For the text-containing cell, return its midpoint in (X, Y) coordinate format. 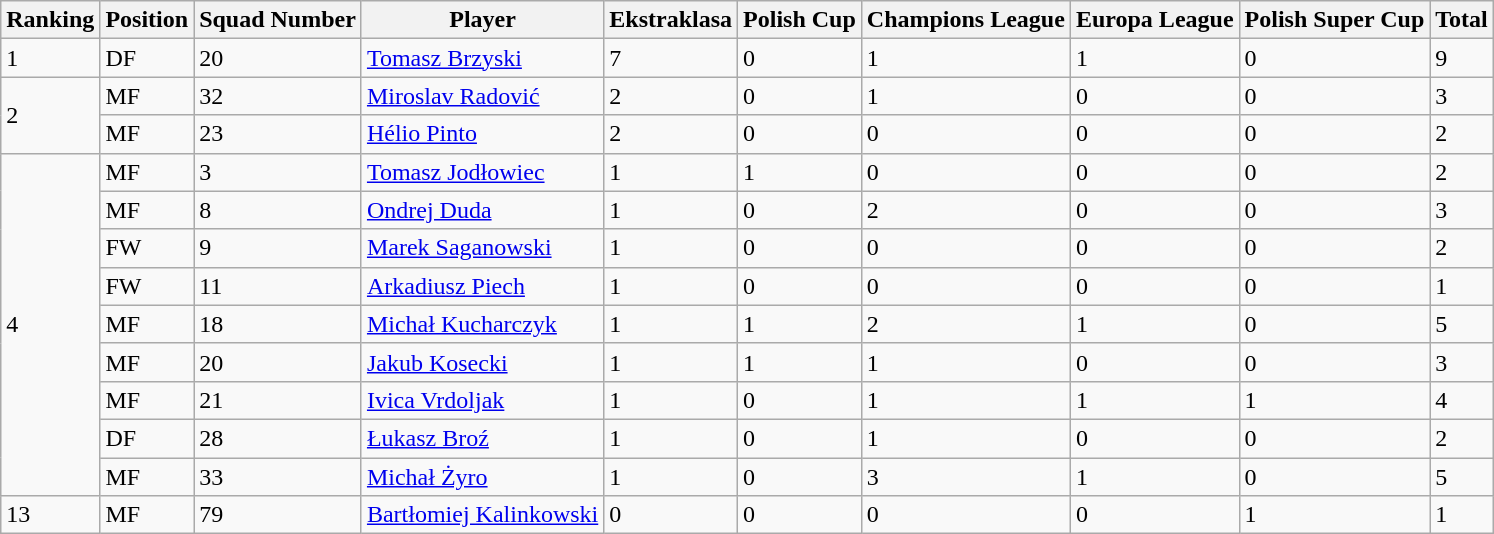
Position (147, 20)
Michał Żyro (482, 477)
11 (278, 286)
28 (278, 438)
Total (1462, 20)
Marek Saganowski (482, 248)
79 (278, 515)
Arkadiusz Piech (482, 286)
Polish Cup (800, 20)
Miroslav Radović (482, 96)
Jakub Kosecki (482, 362)
Europa League (1154, 20)
Ondrej Duda (482, 210)
Player (482, 20)
13 (50, 515)
Polish Super Cup (1334, 20)
8 (278, 210)
18 (278, 324)
32 (278, 96)
23 (278, 134)
Bartłomiej Kalinkowski (482, 515)
7 (671, 58)
Ekstraklasa (671, 20)
33 (278, 477)
Łukasz Broź (482, 438)
Michał Kucharczyk (482, 324)
Tomasz Jodłowiec (482, 172)
Champions League (966, 20)
Ivica Vrdoljak (482, 400)
Squad Number (278, 20)
Ranking (50, 20)
Tomasz Brzyski (482, 58)
Hélio Pinto (482, 134)
21 (278, 400)
